Provide the [X, Y] coordinate of the cell's center where the given text is located.  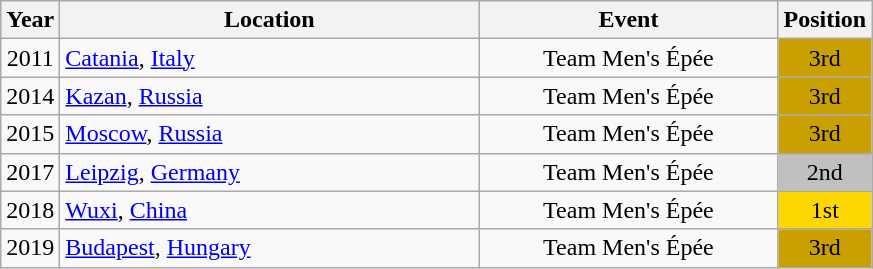
1st [825, 210]
2017 [30, 172]
Location [270, 20]
Kazan, Russia [270, 96]
Event [628, 20]
Catania, Italy [270, 58]
2018 [30, 210]
Budapest, Hungary [270, 248]
Position [825, 20]
Leipzig, Germany [270, 172]
2015 [30, 134]
2011 [30, 58]
2nd [825, 172]
2019 [30, 248]
2014 [30, 96]
Wuxi, China [270, 210]
Year [30, 20]
Moscow, Russia [270, 134]
